For the text-containing cell, return its midpoint in [x, y] coordinate format. 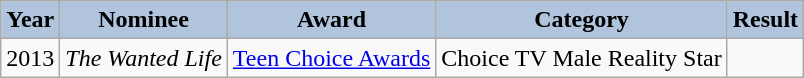
2013 [30, 58]
Category [582, 20]
Teen Choice Awards [331, 58]
Year [30, 20]
Award [331, 20]
Result [765, 20]
Choice TV Male Reality Star [582, 58]
The Wanted Life [144, 58]
Nominee [144, 20]
